Scan for the cell matching the given text and deliver its (x, y) coordinate at center. 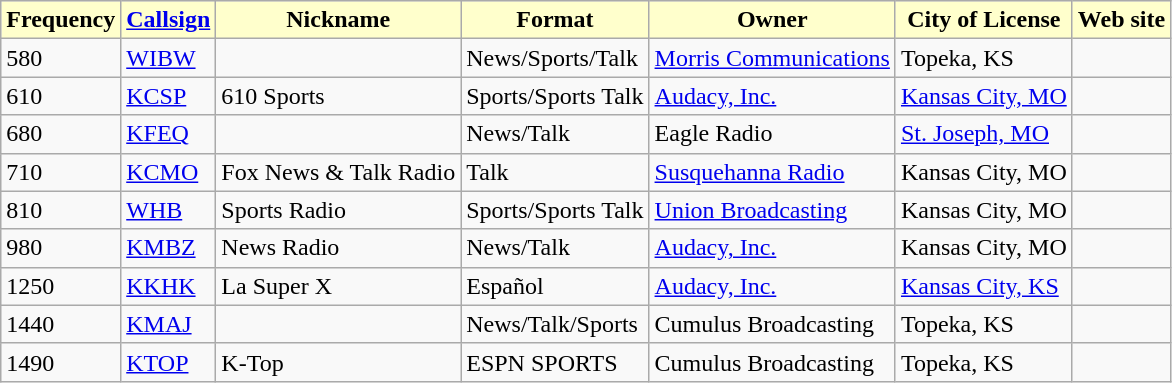
WIBW (168, 58)
Callsign (168, 20)
Kansas City, KS (984, 286)
KCMO (168, 172)
810 (61, 210)
La Super X (338, 286)
580 (61, 58)
KMAJ (168, 324)
City of License (984, 20)
News Radio (338, 248)
Morris Communications (772, 58)
Format (555, 20)
KTOP (168, 362)
KFEQ (168, 134)
Fox News & Talk Radio (338, 172)
Eagle Radio (772, 134)
610 (61, 96)
Español (555, 286)
News/Talk/Sports (555, 324)
Talk (555, 172)
Nickname (338, 20)
KCSP (168, 96)
680 (61, 134)
710 (61, 172)
Susquehanna Radio (772, 172)
1250 (61, 286)
Sports Radio (338, 210)
Web site (1121, 20)
KMBZ (168, 248)
WHB (168, 210)
Frequency (61, 20)
KKHK (168, 286)
610 Sports (338, 96)
St. Joseph, MO (984, 134)
K-Top (338, 362)
980 (61, 248)
1440 (61, 324)
1490 (61, 362)
News/Sports/Talk (555, 58)
Owner (772, 20)
ESPN SPORTS (555, 362)
Union Broadcasting (772, 210)
